For the text-containing cell, return its midpoint in [X, Y] coordinate format. 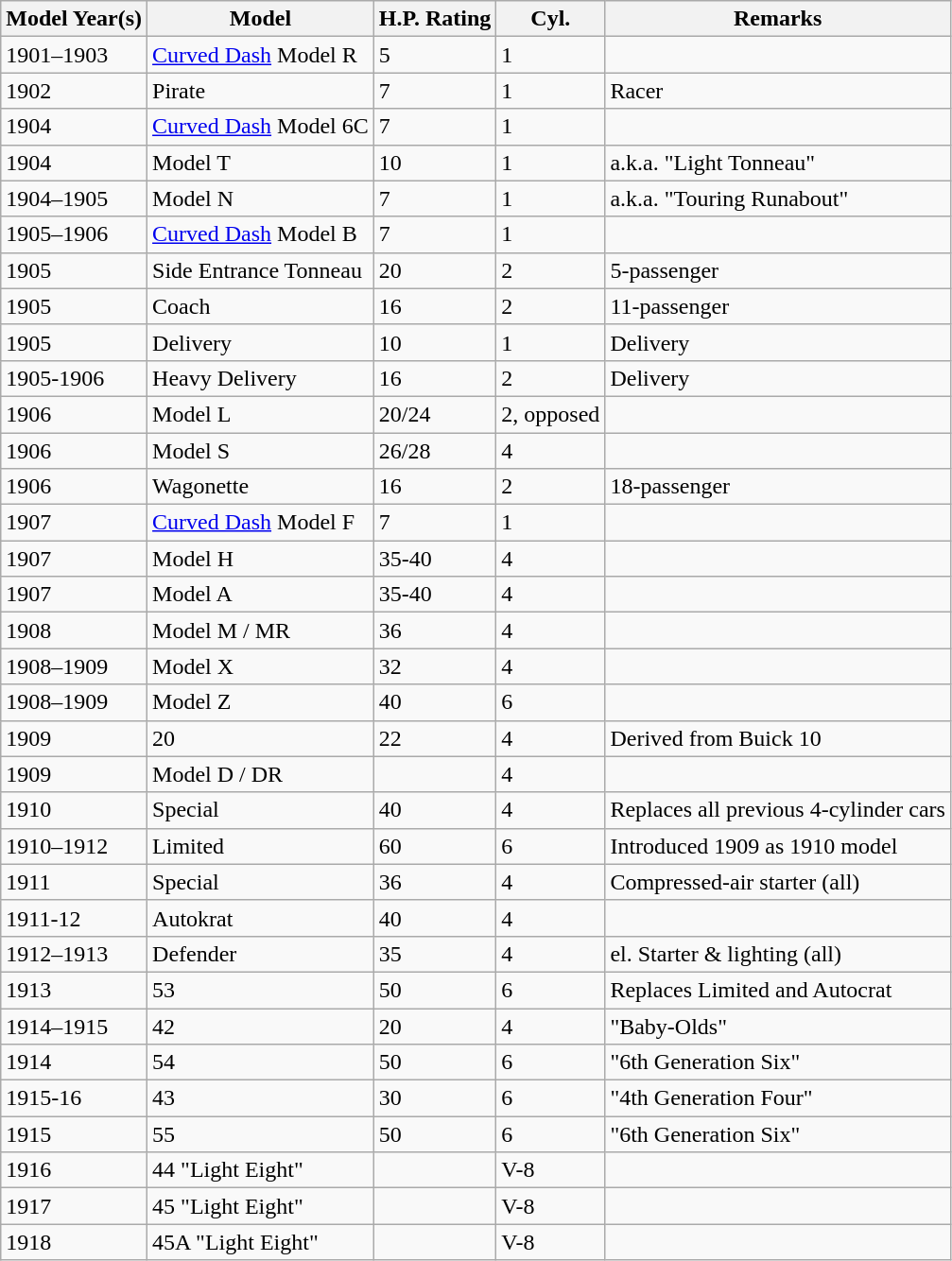
Introduced 1909 as 1910 model [778, 846]
Side Entrance Tonneau [261, 270]
H.P. Rating [435, 19]
20/24 [435, 414]
1913 [74, 990]
45A "Light Eight" [261, 1242]
a.k.a. "Light Tonneau" [778, 163]
"4th Generation Four" [778, 1098]
Heavy Delivery [261, 378]
1914 [74, 1062]
Replaces Limited and Autocrat [778, 990]
Model L [261, 414]
43 [261, 1098]
2, opposed [550, 414]
a.k.a. "Touring Runabout" [778, 199]
Pirate [261, 91]
18-passenger [778, 487]
44 "Light Eight" [261, 1170]
Compressed-air starter (all) [778, 882]
Coach [261, 306]
Model D / DR [261, 774]
1904–1905 [74, 199]
55 [261, 1134]
1911-12 [74, 918]
1905–1906 [74, 234]
Replaces all previous 4-cylinder cars [778, 810]
Curved Dash Model 6C [261, 127]
1917 [74, 1206]
53 [261, 990]
1908 [74, 630]
Curved Dash Model R [261, 55]
Wagonette [261, 487]
32 [435, 666]
1911 [74, 882]
Model X [261, 666]
26/28 [435, 451]
1901–1903 [74, 55]
Model T [261, 163]
1918 [74, 1242]
1914–1915 [74, 1026]
1910 [74, 810]
Model Year(s) [74, 19]
45 "Light Eight" [261, 1206]
Curved Dash Model B [261, 234]
Model H [261, 559]
1915 [74, 1134]
Model S [261, 451]
22 [435, 738]
Model [261, 19]
1902 [74, 91]
Model M / MR [261, 630]
1915-16 [74, 1098]
54 [261, 1062]
Model Z [261, 702]
"Baby-Olds" [778, 1026]
11-passenger [778, 306]
1910–1912 [74, 846]
30 [435, 1098]
1916 [74, 1170]
Limited [261, 846]
1905-1906 [74, 378]
el. Starter & lighting (all) [778, 954]
60 [435, 846]
Model A [261, 595]
Autokrat [261, 918]
Curved Dash Model F [261, 523]
Racer [778, 91]
35 [435, 954]
1912–1913 [74, 954]
5 [435, 55]
42 [261, 1026]
5-passenger [778, 270]
Remarks [778, 19]
Cyl. [550, 19]
Defender [261, 954]
Derived from Buick 10 [778, 738]
Model N [261, 199]
